Locate the cell with the specified text and output its (x, y) center coordinate. 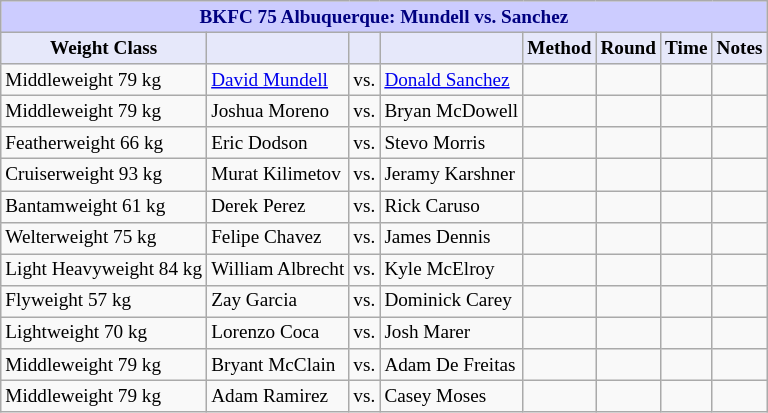
Eric Dodson (278, 143)
Time (686, 48)
Lorenzo Coca (278, 333)
Donald Sanchez (452, 80)
Murat Kilimetov (278, 175)
James Dennis (452, 238)
Zay Garcia (278, 301)
Jeramy Karshner (452, 175)
Joshua Moreno (278, 111)
Josh Marer (452, 333)
Bantamweight 61 kg (104, 206)
Round (628, 48)
Bryan McDowell (452, 111)
Derek Perez (278, 206)
Method (560, 48)
BKFC 75 Albuquerque: Mundell vs. Sanchez (384, 17)
Notes (740, 48)
Stevo Morris (452, 143)
Felipe Chavez (278, 238)
Featherweight 66 kg (104, 143)
Adam De Freitas (452, 365)
Light Heavyweight 84 kg (104, 270)
Kyle McElroy (452, 270)
Adam Ramirez (278, 396)
Cruiserweight 93 kg (104, 175)
William Albrecht (278, 270)
Bryant McClain (278, 365)
Casey Moses (452, 396)
Rick Caruso (452, 206)
David Mundell (278, 80)
Flyweight 57 kg (104, 301)
Dominick Carey (452, 301)
Welterweight 75 kg (104, 238)
Lightweight 70 kg (104, 333)
Weight Class (104, 48)
